Pinpoint the cell where the given text exists, returning its [x, y] midpoint coordinate. 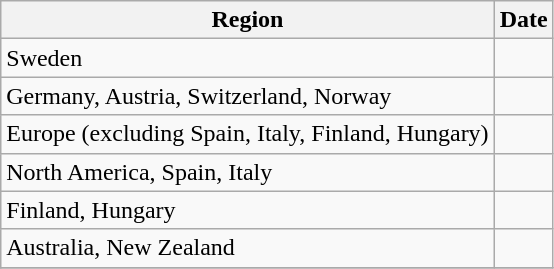
North America, Spain, Italy [248, 172]
Finland, Hungary [248, 210]
Australia, New Zealand [248, 248]
Region [248, 20]
Germany, Austria, Switzerland, Norway [248, 96]
Europe (excluding Spain, Italy, Finland, Hungary) [248, 134]
Sweden [248, 58]
Date [524, 20]
